From the cell containing the given text, extract its center point as [X, Y] coordinate. 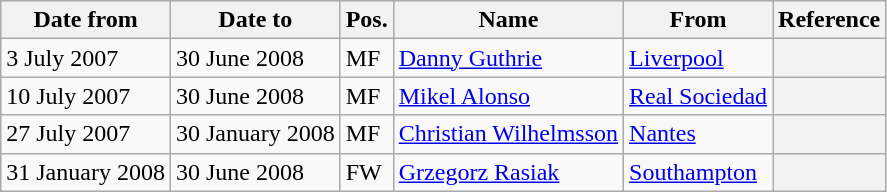
27 July 2007 [86, 134]
Name [508, 20]
From [698, 20]
Danny Guthrie [508, 58]
3 July 2007 [86, 58]
Mikel Alonso [508, 96]
Liverpool [698, 58]
Nantes [698, 134]
Date to [255, 20]
10 July 2007 [86, 96]
FW [366, 172]
Date from [86, 20]
Grzegorz Rasiak [508, 172]
31 January 2008 [86, 172]
Real Sociedad [698, 96]
Christian Wilhelmsson [508, 134]
Reference [830, 20]
Southampton [698, 172]
Pos. [366, 20]
30 January 2008 [255, 134]
